Detect which cell encompasses the target text, then output its [X, Y] center coordinate. 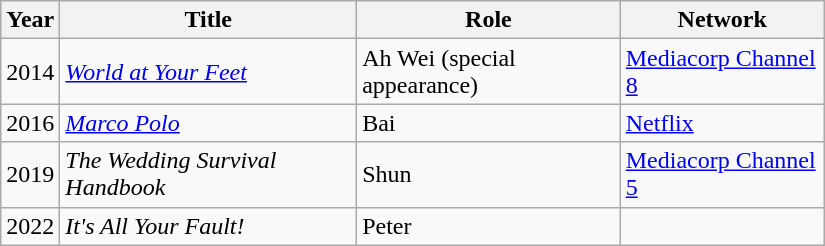
Network [722, 20]
Role [489, 20]
Peter [489, 226]
World at Your Feet [208, 72]
Bai [489, 123]
2014 [30, 72]
The Wedding Survival Handbook [208, 174]
It's All Your Fault! [208, 226]
Ah Wei (special appearance) [489, 72]
Shun [489, 174]
Netflix [722, 123]
2016 [30, 123]
Mediacorp Channel 8 [722, 72]
Marco Polo [208, 123]
2022 [30, 226]
Year [30, 20]
Title [208, 20]
Mediacorp Channel 5 [722, 174]
2019 [30, 174]
